From the cell containing the given text, extract its center point as [X, Y] coordinate. 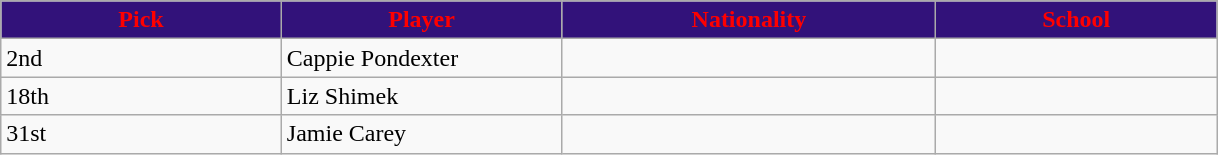
Pick [142, 20]
2nd [142, 58]
18th [142, 96]
Nationality [749, 20]
Cappie Pondexter [422, 58]
Jamie Carey [422, 134]
School [1076, 20]
Liz Shimek [422, 96]
Player [422, 20]
31st [142, 134]
